Pinpoint the cell where the given text exists, returning its (X, Y) midpoint coordinate. 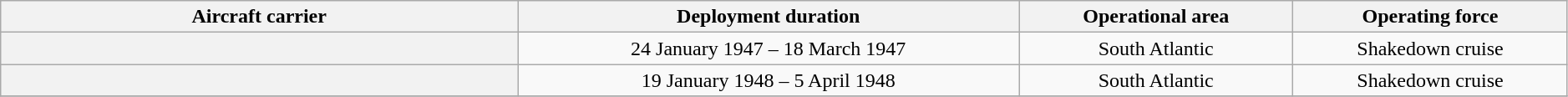
Deployment duration (769, 17)
24 January 1947 – 18 March 1947 (769, 48)
Operational area (1156, 17)
19 January 1948 – 5 April 1948 (769, 80)
Operating force (1430, 17)
Aircraft carrier (259, 17)
